Determine the [X, Y] coordinate at the center of the cell enclosing the given text.  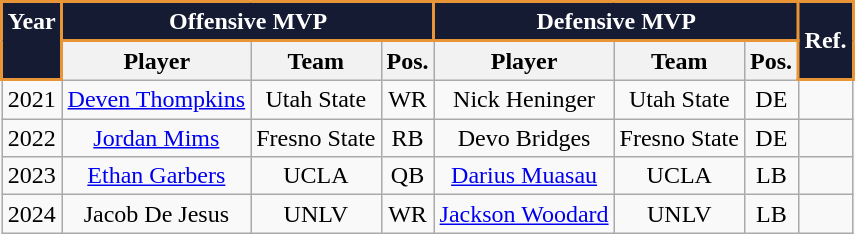
Offensive MVP [248, 22]
Devo Bridges [524, 138]
Jackson Woodard [524, 214]
Jacob De Jesus [156, 214]
Darius Muasau [524, 176]
2022 [32, 138]
QB [408, 176]
Ref. [826, 41]
Year [32, 41]
2021 [32, 100]
RB [408, 138]
2024 [32, 214]
2023 [32, 176]
Defensive MVP [616, 22]
Deven Thompkins [156, 100]
Jordan Mims [156, 138]
Ethan Garbers [156, 176]
Nick Heninger [524, 100]
